Locate the cell with the specified text and output its (x, y) center coordinate. 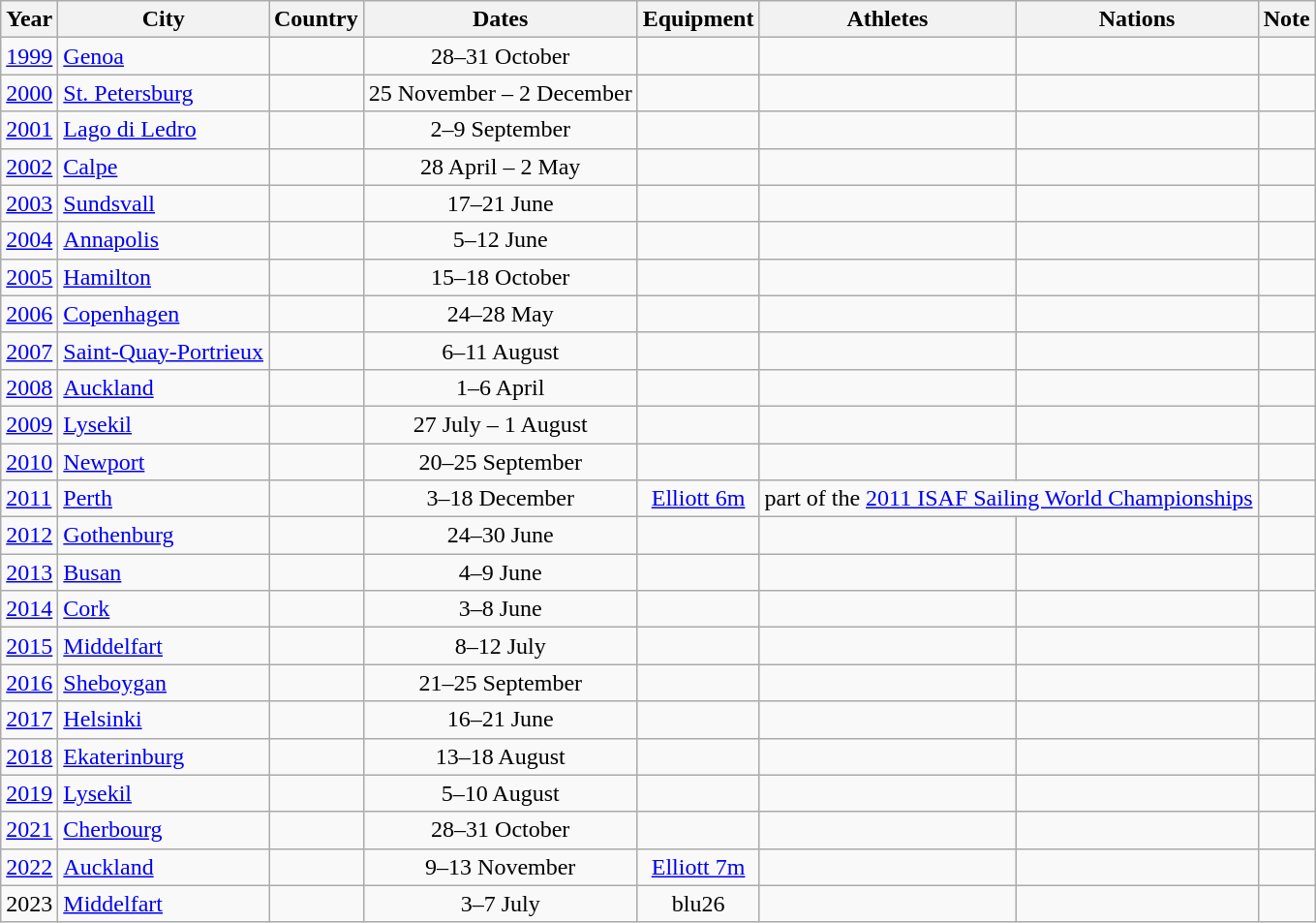
5–10 August (500, 793)
2001 (29, 130)
Cork (164, 609)
Elliott 7m (698, 867)
Dates (500, 19)
2019 (29, 793)
Elliott 6m (698, 499)
St. Petersburg (164, 93)
2000 (29, 93)
27 July – 1 August (500, 424)
2023 (29, 904)
5–12 June (500, 240)
blu26 (698, 904)
Gothenburg (164, 536)
Lago di Ledro (164, 130)
2003 (29, 203)
20–25 September (500, 462)
3–18 December (500, 499)
2010 (29, 462)
2017 (29, 720)
2018 (29, 756)
2022 (29, 867)
2009 (29, 424)
Sundsvall (164, 203)
2012 (29, 536)
4–9 June (500, 572)
24–30 June (500, 536)
Ekaterinburg (164, 756)
25 November – 2 December (500, 93)
1999 (29, 56)
Copenhagen (164, 314)
16–21 June (500, 720)
2008 (29, 387)
2013 (29, 572)
1–6 April (500, 387)
Calpe (164, 167)
Equipment (698, 19)
Athletes (887, 19)
Hamilton (164, 277)
2–9 September (500, 130)
Annapolis (164, 240)
3–7 July (500, 904)
2016 (29, 683)
Genoa (164, 56)
17–21 June (500, 203)
Cherbourg (164, 830)
2004 (29, 240)
28 April – 2 May (500, 167)
Newport (164, 462)
Year (29, 19)
Nations (1137, 19)
City (164, 19)
24–28 May (500, 314)
3–8 June (500, 609)
9–13 November (500, 867)
part of the 2011 ISAF Sailing World Championships (1009, 499)
Note (1286, 19)
2011 (29, 499)
Saint-Quay-Portrieux (164, 351)
2021 (29, 830)
13–18 August (500, 756)
2014 (29, 609)
2002 (29, 167)
Sheboygan (164, 683)
Helsinki (164, 720)
8–12 July (500, 646)
15–18 October (500, 277)
6–11 August (500, 351)
Country (317, 19)
Busan (164, 572)
21–25 September (500, 683)
Perth (164, 499)
2007 (29, 351)
2006 (29, 314)
2005 (29, 277)
2015 (29, 646)
